Capture the cell that displays the provided text and extract its [X, Y] central coordinate. 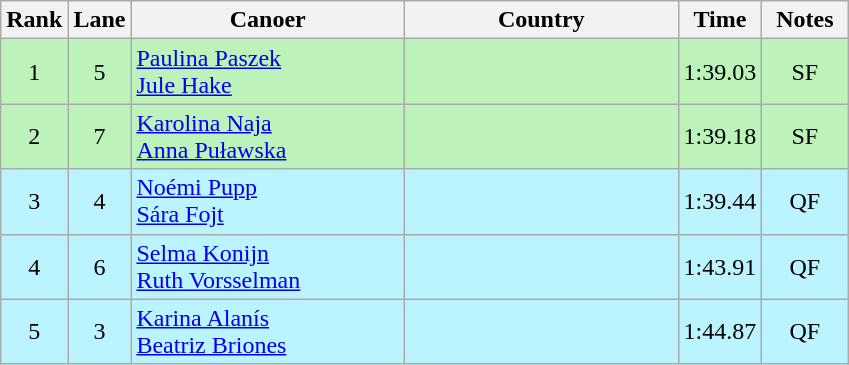
1 [34, 72]
Karina AlanísBeatriz Briones [268, 332]
7 [100, 136]
Canoer [268, 20]
6 [100, 266]
1:43.91 [720, 266]
Paulina PaszekJule Hake [268, 72]
Lane [100, 20]
Notes [805, 20]
1:39.44 [720, 202]
Time [720, 20]
2 [34, 136]
Noémi PuppSára Fojt [268, 202]
Karolina NajaAnna Puławska [268, 136]
1:39.18 [720, 136]
1:39.03 [720, 72]
Country [541, 20]
Rank [34, 20]
1:44.87 [720, 332]
Selma KonijnRuth Vorsselman [268, 266]
